Return [x, y] of the center of cell containing provided text 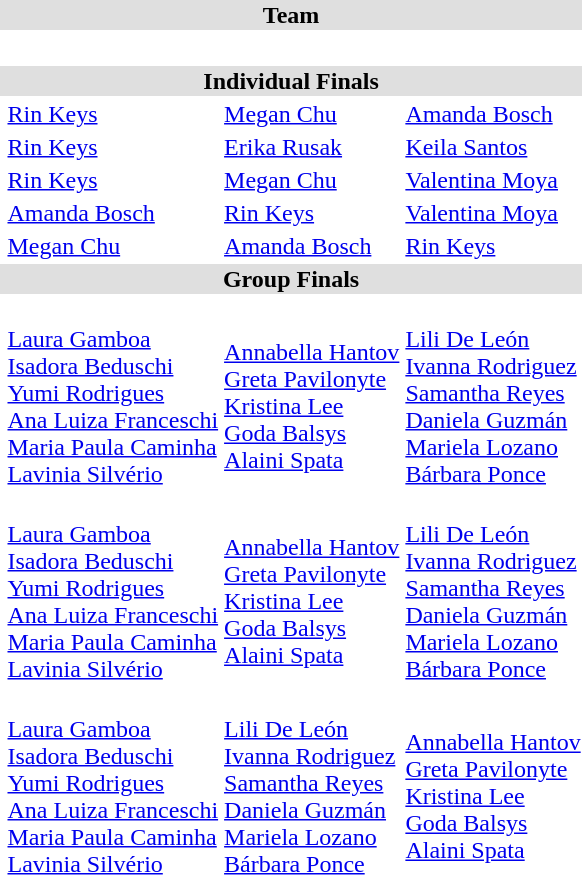
Team [291, 15]
Individual Finals [291, 81]
Erika Rusak [312, 147]
Group Finals [291, 279]
Keila Santos [493, 147]
